Identify which cell holds the provided text, then report its [x, y] central coordinate. 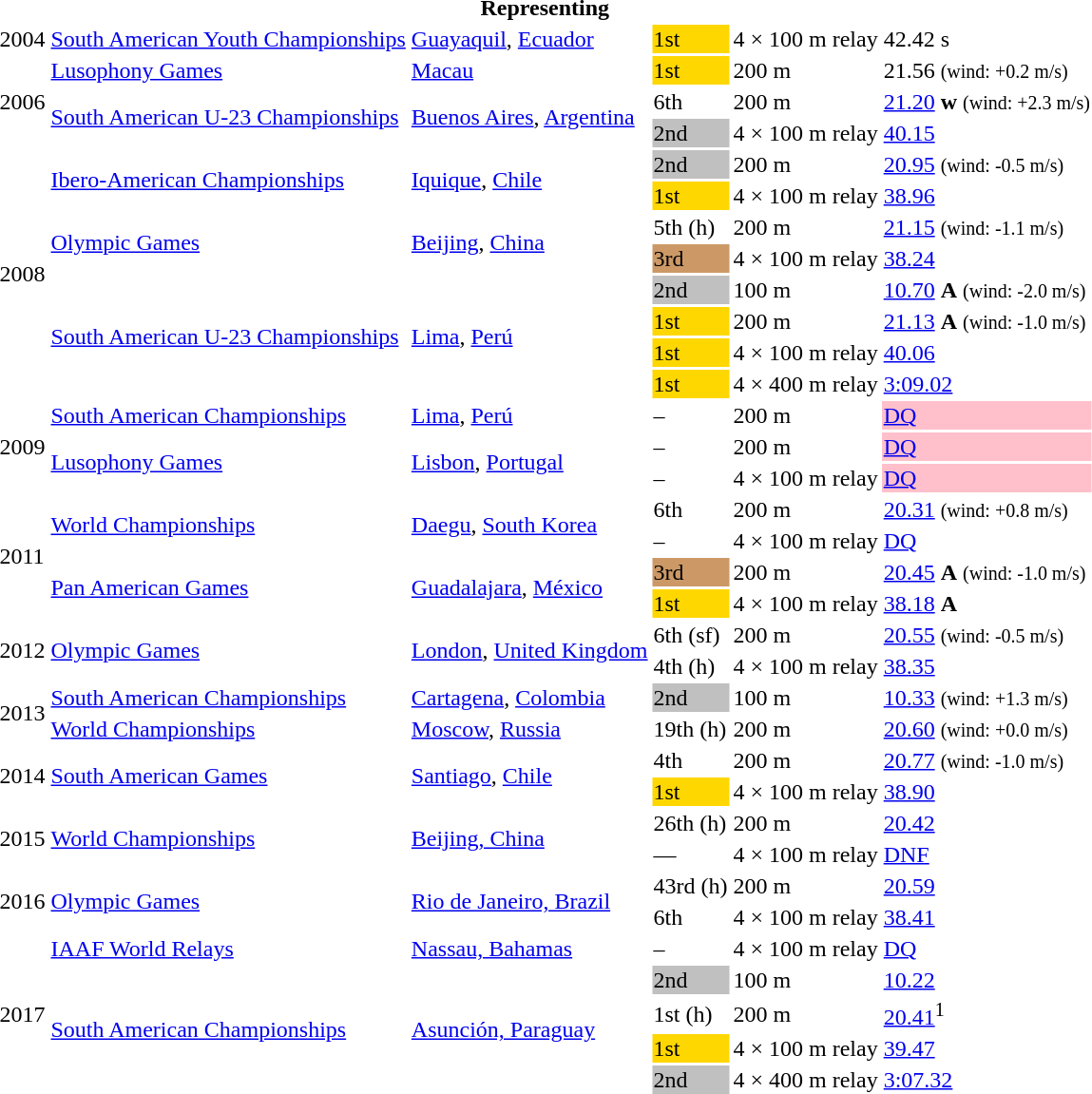
Buenos Aires, Argentina [529, 118]
10.70 A (wind: -2.0 m/s) [987, 290]
1st (h) [690, 1014]
South American Youth Championships [228, 39]
20.411 [987, 1014]
4th (h) [690, 666]
21.13 A (wind: -1.0 m/s) [987, 321]
Moscow, Russia [529, 729]
26th (h) [690, 823]
38.35 [987, 666]
10.22 [987, 980]
20.31 (wind: +0.8 m/s) [987, 509]
Rio de Janeiro, Brazil [529, 901]
Cartagena, Colombia [529, 698]
Asunción, Paraguay [529, 1030]
21.15 (wind: -1.1 m/s) [987, 227]
20.55 (wind: -0.5 m/s) [987, 635]
DNF [987, 854]
Ibero-American Championships [228, 181]
40.15 [987, 133]
40.06 [987, 353]
IAAF World Relays [228, 949]
London, United Kingdom [529, 650]
20.45 A (wind: -1.0 m/s) [987, 572]
5th (h) [690, 227]
Macau [529, 70]
3:09.02 [987, 384]
43rd (h) [690, 886]
42.42 s [987, 39]
20.60 (wind: +0.0 m/s) [987, 729]
21.20 w (wind: +2.3 m/s) [987, 102]
6th (sf) [690, 635]
20.59 [987, 886]
20.42 [987, 823]
3:07.32 [987, 1080]
— [690, 854]
19th (h) [690, 729]
20.77 (wind: -1.0 m/s) [987, 760]
Guayaquil, Ecuador [529, 39]
38.96 [987, 196]
38.41 [987, 917]
Daegu, South Korea [529, 525]
38.18 A [987, 604]
38.24 [987, 259]
Pan American Games [228, 587]
21.56 (wind: +0.2 m/s) [987, 70]
Lisbon, Portugal [529, 462]
20.95 (wind: -0.5 m/s) [987, 164]
38.90 [987, 792]
10.33 (wind: +1.3 m/s) [987, 698]
4th [690, 760]
39.47 [987, 1048]
Nassau, Bahamas [529, 949]
South American Games [228, 776]
Guadalajara, México [529, 587]
Iquique, Chile [529, 181]
Santiago, Chile [529, 776]
